Return (x, y) of the center of cell containing provided text 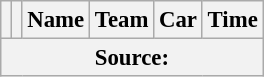
Source: (132, 58)
Time (232, 20)
Team (121, 20)
Car (178, 20)
Name (56, 20)
